Detect which cell encompasses the target text, then output its (X, Y) center coordinate. 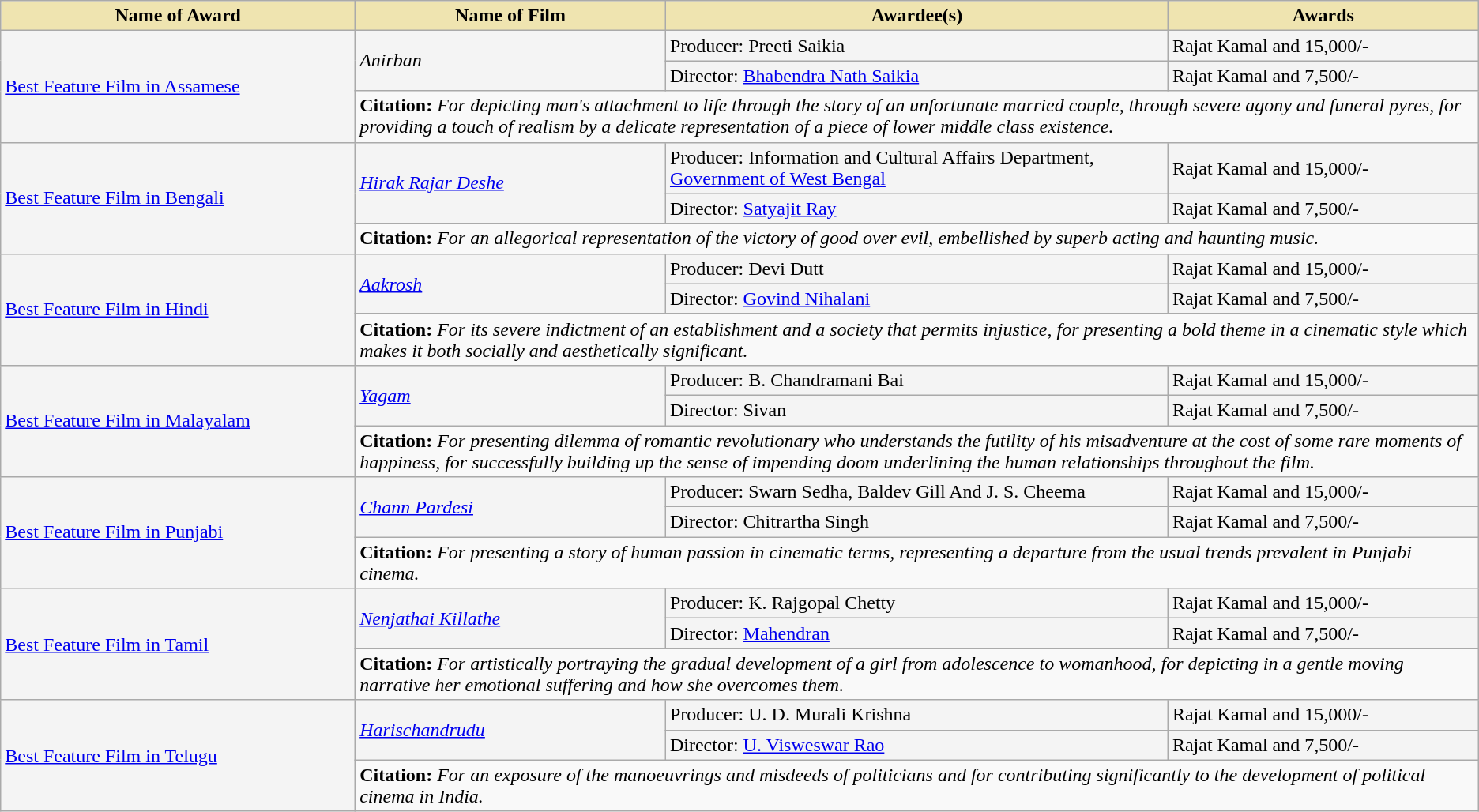
Best Feature Film in Telugu (179, 755)
Best Feature Film in Punjabi (179, 532)
Director: Govind Nihalani (916, 299)
Best Feature Film in Tamil (179, 645)
Director: U. Visweswar Rao (916, 745)
Best Feature Film in Malayalam (179, 420)
Hirak Rajar Deshe (510, 183)
Name of Film (510, 16)
Director: Bhabendra Nath Saikia (916, 76)
Name of Award (179, 16)
Producer: Swarn Sedha, Baldev Gill And J. S. Cheema (916, 492)
Best Feature Film in Assamese (179, 87)
Best Feature Film in Bengali (179, 197)
Citation: For presenting a story of human passion in cinematic terms, representing a departure from the usual trends prevalent in Punjabi cinema. (917, 562)
Director: Satyajit Ray (916, 209)
Citation: For an allegorical representation of the victory of good over evil, embellished by superb acting and haunting music. (917, 239)
Producer: B. Chandramani Bai (916, 380)
Chann Pardesi (510, 507)
Aakrosh (510, 284)
Producer: Information and Cultural Affairs Department, Government of West Bengal (916, 167)
Producer: U. D. Murali Krishna (916, 715)
Nenjathai Killathe (510, 618)
Director: Mahendran (916, 633)
Producer: Preeti Saikia (916, 46)
Harischandrudu (510, 730)
Producer: Devi Dutt (916, 269)
Awardee(s) (916, 16)
Best Feature Film in Hindi (179, 310)
Anirban (510, 61)
Producer: K. Rajgopal Chetty (916, 603)
Director: Chitrartha Singh (916, 522)
Director: Sivan (916, 410)
Yagam (510, 395)
Awards (1323, 16)
